Output the [x, y] coordinate of the center of the cell containing the given text.  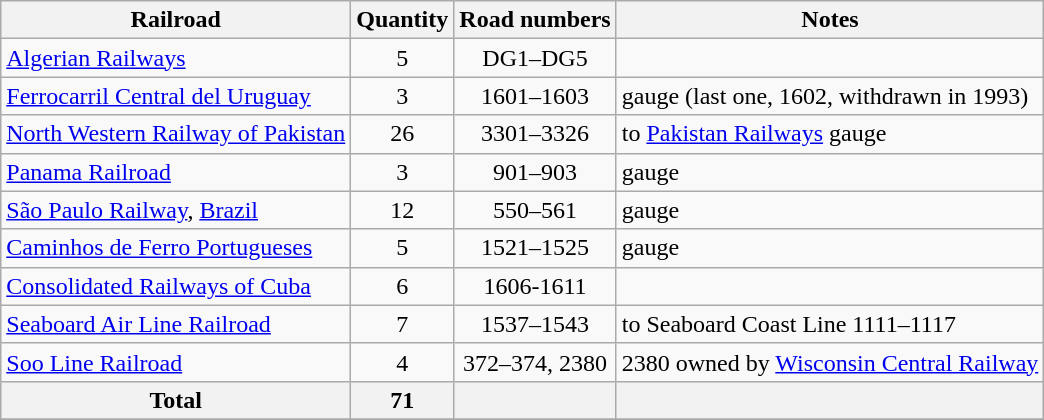
Caminhos de Ferro Portugueses [176, 248]
6 [402, 286]
North Western Railway of Pakistan [176, 134]
7 [402, 324]
Panama Railroad [176, 172]
901–903 [535, 172]
1521–1525 [535, 248]
Consolidated Railways of Cuba [176, 286]
to Seaboard Coast Line 1111–1117 [830, 324]
550–561 [535, 210]
71 [402, 400]
to Pakistan Railways gauge [830, 134]
1537–1543 [535, 324]
Soo Line Railroad [176, 362]
Railroad [176, 20]
Quantity [402, 20]
1601–1603 [535, 96]
Algerian Railways [176, 58]
372–374, 2380 [535, 362]
gauge (last one, 1602, withdrawn in 1993) [830, 96]
Total [176, 400]
12 [402, 210]
26 [402, 134]
Ferrocarril Central del Uruguay [176, 96]
2380 owned by Wisconsin Central Railway [830, 362]
Seaboard Air Line Railroad [176, 324]
Notes [830, 20]
4 [402, 362]
Road numbers [535, 20]
DG1–DG5 [535, 58]
1606-1611 [535, 286]
3301–3326 [535, 134]
São Paulo Railway, Brazil [176, 210]
